Scan for the cell matching the given text and deliver its (x, y) coordinate at center. 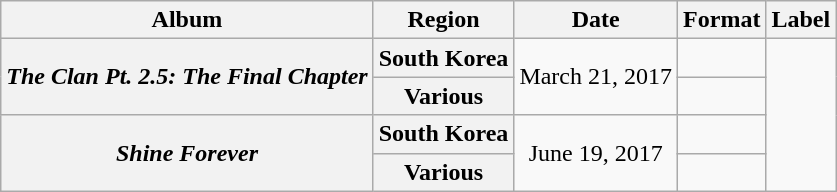
March 21, 2017 (596, 77)
Shine Forever (187, 153)
The Clan Pt. 2.5: The Final Chapter (187, 77)
Album (187, 20)
Label (801, 20)
Region (444, 20)
Format (722, 20)
June 19, 2017 (596, 153)
Date (596, 20)
